Pinpoint the cell where the given text exists, returning its [X, Y] midpoint coordinate. 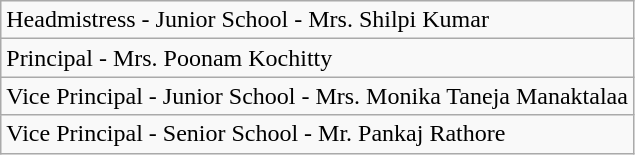
Vice Principal - Senior School - Mr. Pankaj Rathore [318, 134]
Principal - Mrs. Poonam Kochitty [318, 58]
Vice Principal - Junior School - Mrs. Monika Taneja Manaktalaa [318, 96]
Headmistress - Junior School - Mrs. Shilpi Kumar [318, 20]
